Pinpoint the cell where the given text exists, returning its [X, Y] midpoint coordinate. 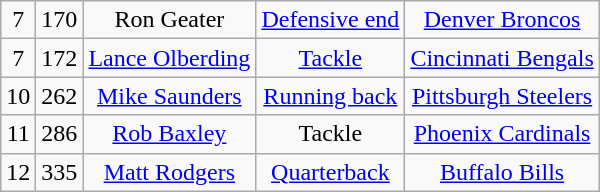
Rob Baxley [170, 134]
Mike Saunders [170, 96]
262 [60, 96]
335 [60, 172]
11 [18, 134]
Quarterback [330, 172]
Defensive end [330, 20]
Lance Olberding [170, 58]
Denver Broncos [502, 20]
Ron Geater [170, 20]
Matt Rodgers [170, 172]
Pittsburgh Steelers [502, 96]
10 [18, 96]
12 [18, 172]
Buffalo Bills [502, 172]
172 [60, 58]
Cincinnati Bengals [502, 58]
Running back [330, 96]
Phoenix Cardinals [502, 134]
286 [60, 134]
170 [60, 20]
